Search for the cell housing the specified text and yield its [X, Y] center coordinate. 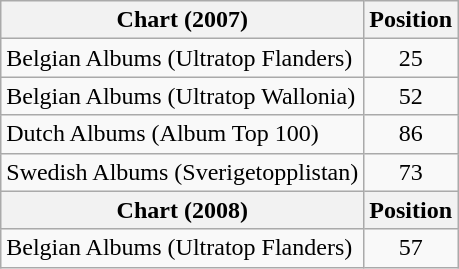
86 [411, 134]
25 [411, 58]
Chart (2008) [182, 210]
Swedish Albums (Sverigetopplistan) [182, 172]
Dutch Albums (Album Top 100) [182, 134]
52 [411, 96]
Chart (2007) [182, 20]
73 [411, 172]
Belgian Albums (Ultratop Wallonia) [182, 96]
57 [411, 248]
